Determine the (x, y) coordinate at the center of the cell enclosing the given text.  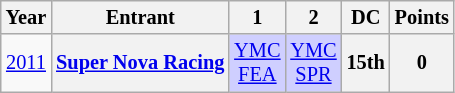
YMCSPR (313, 63)
YMCFEA (257, 63)
Year (26, 17)
15th (366, 63)
Super Nova Racing (140, 63)
2011 (26, 63)
0 (422, 63)
Entrant (140, 17)
DC (366, 17)
2 (313, 17)
Points (422, 17)
1 (257, 17)
